From the cell containing the given text, extract its center point as (X, Y) coordinate. 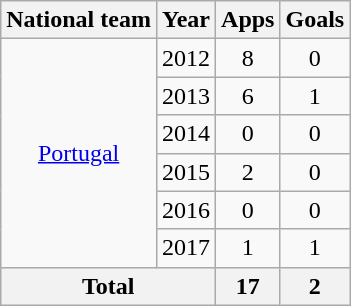
Total (108, 286)
8 (248, 58)
2013 (186, 96)
17 (248, 286)
2017 (186, 248)
Portugal (79, 153)
2016 (186, 210)
6 (248, 96)
Year (186, 20)
Goals (315, 20)
2015 (186, 172)
2014 (186, 134)
Apps (248, 20)
National team (79, 20)
2012 (186, 58)
